Return the [x, y] coordinate for the center point of the cell that contains the specified text.  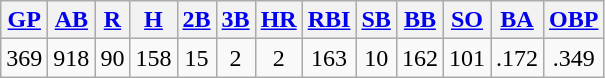
158 [154, 58]
BA [516, 20]
918 [72, 58]
HR [278, 20]
R [112, 20]
.349 [574, 58]
2B [196, 20]
GP [24, 20]
AB [72, 20]
90 [112, 58]
101 [466, 58]
SB [376, 20]
15 [196, 58]
163 [329, 58]
.172 [516, 58]
10 [376, 58]
BB [420, 20]
369 [24, 58]
RBI [329, 20]
162 [420, 58]
SO [466, 20]
3B [236, 20]
H [154, 20]
OBP [574, 20]
